Search for the cell housing the specified text and yield its [X, Y] center coordinate. 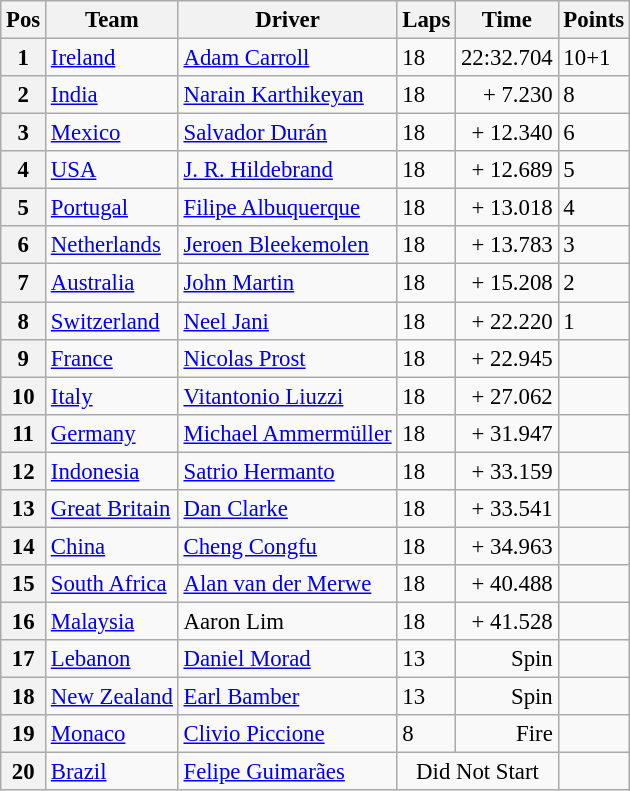
Salvador Durán [288, 133]
+ 33.159 [507, 471]
Michael Ammermüller [288, 433]
+ 22.945 [507, 358]
Brazil [112, 772]
Jeroen Bleekemolen [288, 245]
17 [24, 659]
+ 22.220 [507, 321]
15 [24, 584]
Lebanon [112, 659]
Team [112, 20]
France [112, 358]
Monaco [112, 734]
20 [24, 772]
Did Not Start [478, 772]
+ 31.947 [507, 433]
Netherlands [112, 245]
+ 12.340 [507, 133]
19 [24, 734]
10 [24, 396]
+ 33.541 [507, 509]
Driver [288, 20]
Points [594, 20]
Earl Bamber [288, 697]
Vitantonio Liuzzi [288, 396]
Alan van der Merwe [288, 584]
11 [24, 433]
+ 41.528 [507, 621]
India [112, 95]
Indonesia [112, 471]
China [112, 546]
USA [112, 170]
+ 15.208 [507, 283]
Narain Karthikeyan [288, 95]
9 [24, 358]
16 [24, 621]
Adam Carroll [288, 58]
+ 34.963 [507, 546]
New Zealand [112, 697]
10+1 [594, 58]
South Africa [112, 584]
14 [24, 546]
+ 7.230 [507, 95]
7 [24, 283]
Laps [426, 20]
Daniel Morad [288, 659]
Australia [112, 283]
12 [24, 471]
Great Britain [112, 509]
Portugal [112, 208]
Filipe Albuquerque [288, 208]
Felipe Guimarães [288, 772]
John Martin [288, 283]
Clivio Piccione [288, 734]
Nicolas Prost [288, 358]
Malaysia [112, 621]
+ 40.488 [507, 584]
Cheng Congfu [288, 546]
Switzerland [112, 321]
+ 27.062 [507, 396]
Aaron Lim [288, 621]
Neel Jani [288, 321]
Dan Clarke [288, 509]
Satrio Hermanto [288, 471]
Ireland [112, 58]
J. R. Hildebrand [288, 170]
Fire [507, 734]
Germany [112, 433]
Italy [112, 396]
+ 12.689 [507, 170]
+ 13.018 [507, 208]
Pos [24, 20]
Time [507, 20]
22:32.704 [507, 58]
+ 13.783 [507, 245]
Mexico [112, 133]
